Pinpoint the cell where the given text exists, returning its (X, Y) midpoint coordinate. 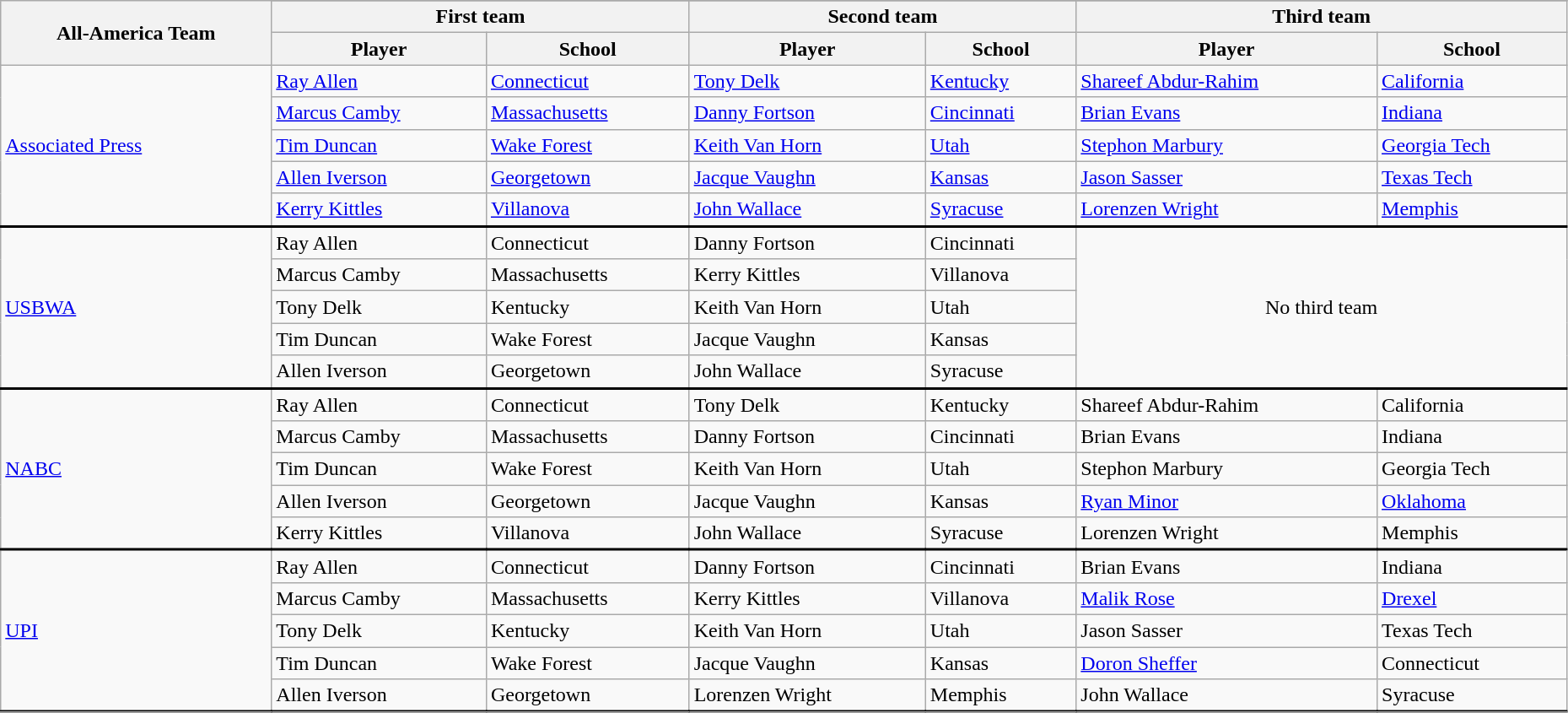
Ryan Minor (1226, 501)
Oklahoma (1473, 501)
First team (481, 17)
USBWA (137, 307)
Malik Rose (1226, 598)
All-America Team (137, 33)
Second team (882, 17)
No third team (1322, 307)
NABC (137, 469)
Associated Press (137, 145)
Doron Sheffer (1226, 662)
Third team (1322, 17)
UPI (137, 631)
Drexel (1473, 598)
